Find where the given text appears and provide that cell's center as (x, y) coordinate. 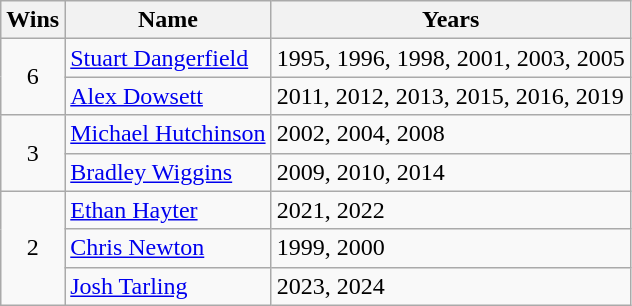
2009, 2010, 2014 (450, 172)
2023, 2024 (450, 286)
Wins (33, 20)
1999, 2000 (450, 248)
6 (33, 77)
2021, 2022 (450, 210)
3 (33, 153)
Name (168, 20)
1995, 1996, 1998, 2001, 2003, 2005 (450, 58)
Stuart Dangerfield (168, 58)
Chris Newton (168, 248)
Michael Hutchinson (168, 134)
2011, 2012, 2013, 2015, 2016, 2019 (450, 96)
Alex Dowsett (168, 96)
Ethan Hayter (168, 210)
Years (450, 20)
Josh Tarling (168, 286)
2 (33, 248)
2002, 2004, 2008 (450, 134)
Bradley Wiggins (168, 172)
